Extract the (x, y) coordinate from the center of the cell holding the provided text.  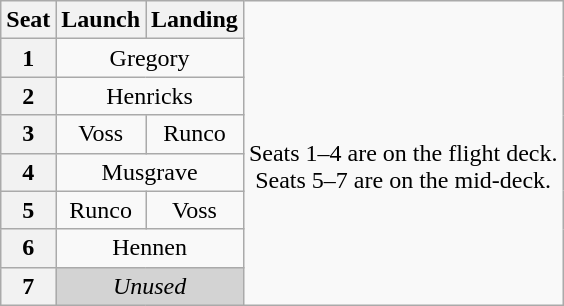
7 (28, 286)
Seat (28, 20)
6 (28, 248)
Landing (195, 20)
3 (28, 134)
Henricks (150, 96)
4 (28, 172)
2 (28, 96)
1 (28, 58)
Gregory (150, 58)
Seats 1–4 are on the flight deck.Seats 5–7 are on the mid-deck. (403, 153)
Hennen (150, 248)
Unused (150, 286)
5 (28, 210)
Musgrave (150, 172)
Launch (101, 20)
